Identify which cell holds the provided text, then report its (X, Y) central coordinate. 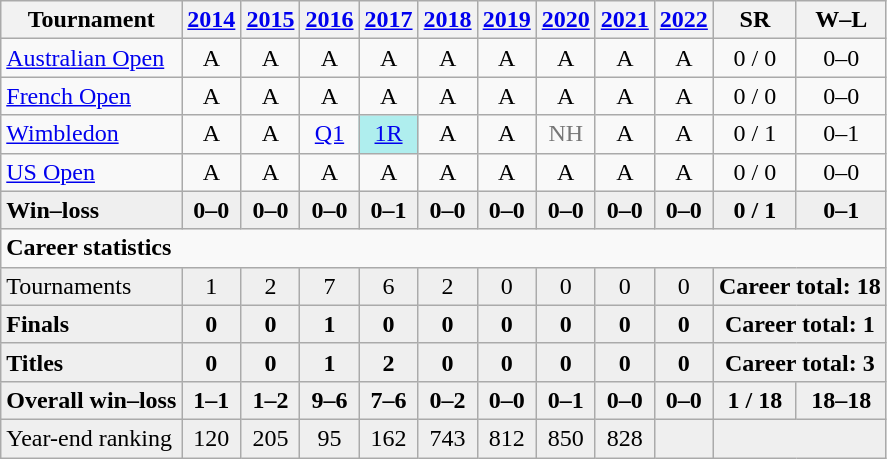
Career total: 18 (800, 286)
2016 (330, 20)
0–2 (448, 400)
Titles (92, 362)
743 (448, 438)
2017 (388, 20)
828 (624, 438)
Career total: 3 (800, 362)
2014 (212, 20)
Wimbledon (92, 134)
205 (270, 438)
Q1 (330, 134)
Tournament (92, 20)
SR (754, 20)
Win–loss (92, 210)
Overall win–loss (92, 400)
2019 (506, 20)
2020 (566, 20)
Finals (92, 324)
2021 (624, 20)
2018 (448, 20)
Tournaments (92, 286)
2022 (684, 20)
NH (566, 134)
Year-end ranking (92, 438)
162 (388, 438)
850 (566, 438)
W–L (841, 20)
2015 (270, 20)
7 (330, 286)
Career total: 1 (800, 324)
1 / 18 (754, 400)
120 (212, 438)
Career statistics (444, 248)
1–2 (270, 400)
18–18 (841, 400)
812 (506, 438)
6 (388, 286)
95 (330, 438)
9–6 (330, 400)
1R (388, 134)
Australian Open (92, 58)
US Open (92, 172)
1–1 (212, 400)
7–6 (388, 400)
French Open (92, 96)
